Detect which cell encompasses the target text, then output its (x, y) center coordinate. 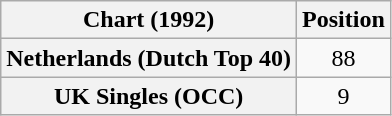
88 (344, 58)
9 (344, 96)
Chart (1992) (149, 20)
UK Singles (OCC) (149, 96)
Netherlands (Dutch Top 40) (149, 58)
Position (344, 20)
